Provide the [x, y] coordinate of the cell's center where the given text is located.  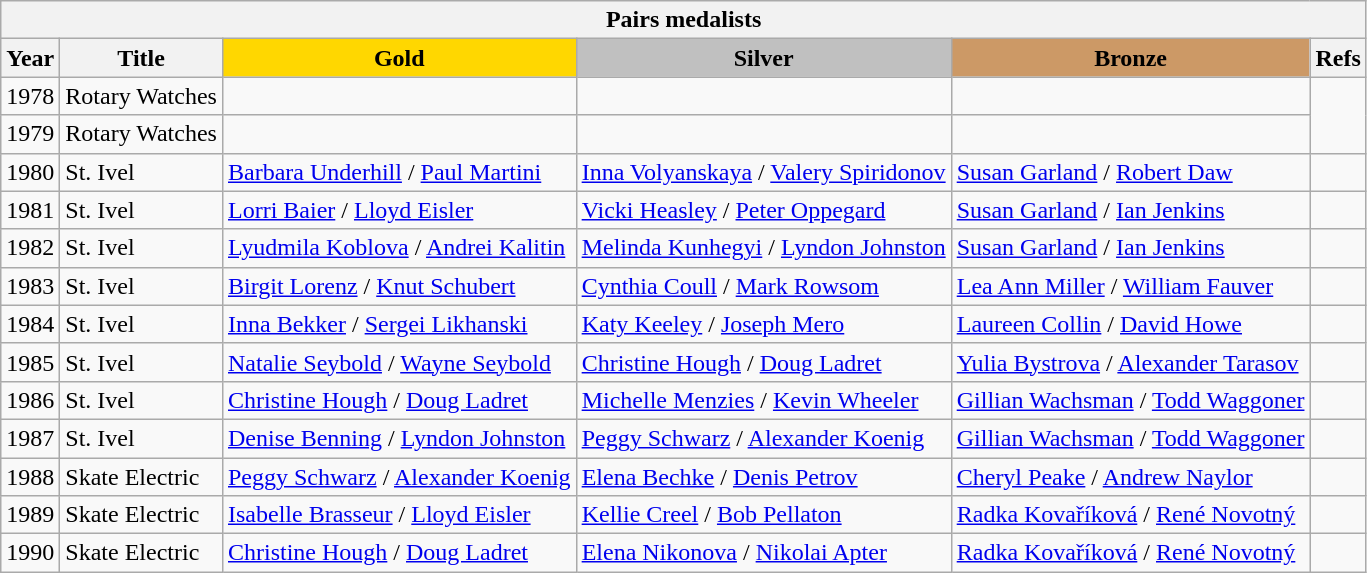
1983 [30, 286]
Denise Benning / Lyndon Johnston [399, 438]
1986 [30, 400]
Refs [1338, 58]
Elena Bechke / Denis Petrov [764, 477]
Cheryl Peake / Andrew Naylor [1130, 477]
Laureen Collin / David Howe [1130, 324]
Lorri Baier / Lloyd Eisler [399, 210]
1981 [30, 210]
Silver [764, 58]
Vicki Heasley / Peter Oppegard [764, 210]
Kellie Creel / Bob Pellaton [764, 515]
Susan Garland / Robert Daw [1130, 172]
Yulia Bystrova / Alexander Tarasov [1130, 362]
Lea Ann Miller / William Fauver [1130, 286]
Natalie Seybold / Wayne Seybold [399, 362]
1985 [30, 362]
1978 [30, 96]
1990 [30, 553]
Michelle Menzies / Kevin Wheeler [764, 400]
Pairs medalists [684, 20]
Cynthia Coull / Mark Rowsom [764, 286]
Year [30, 58]
Katy Keeley / Joseph Mero [764, 324]
Inna Bekker / Sergei Likhanski [399, 324]
Title [142, 58]
1982 [30, 248]
Elena Nikonova / Nikolai Apter [764, 553]
1987 [30, 438]
1988 [30, 477]
1984 [30, 324]
Inna Volyanskaya / Valery Spiridonov [764, 172]
1989 [30, 515]
Gold [399, 58]
1979 [30, 134]
Barbara Underhill / Paul Martini [399, 172]
1980 [30, 172]
Melinda Kunhegyi / Lyndon Johnston [764, 248]
Birgit Lorenz / Knut Schubert [399, 286]
Isabelle Brasseur / Lloyd Eisler [399, 515]
Lyudmila Koblova / Andrei Kalitin [399, 248]
Bronze [1130, 58]
